From the cell containing the given text, extract its center point as (x, y) coordinate. 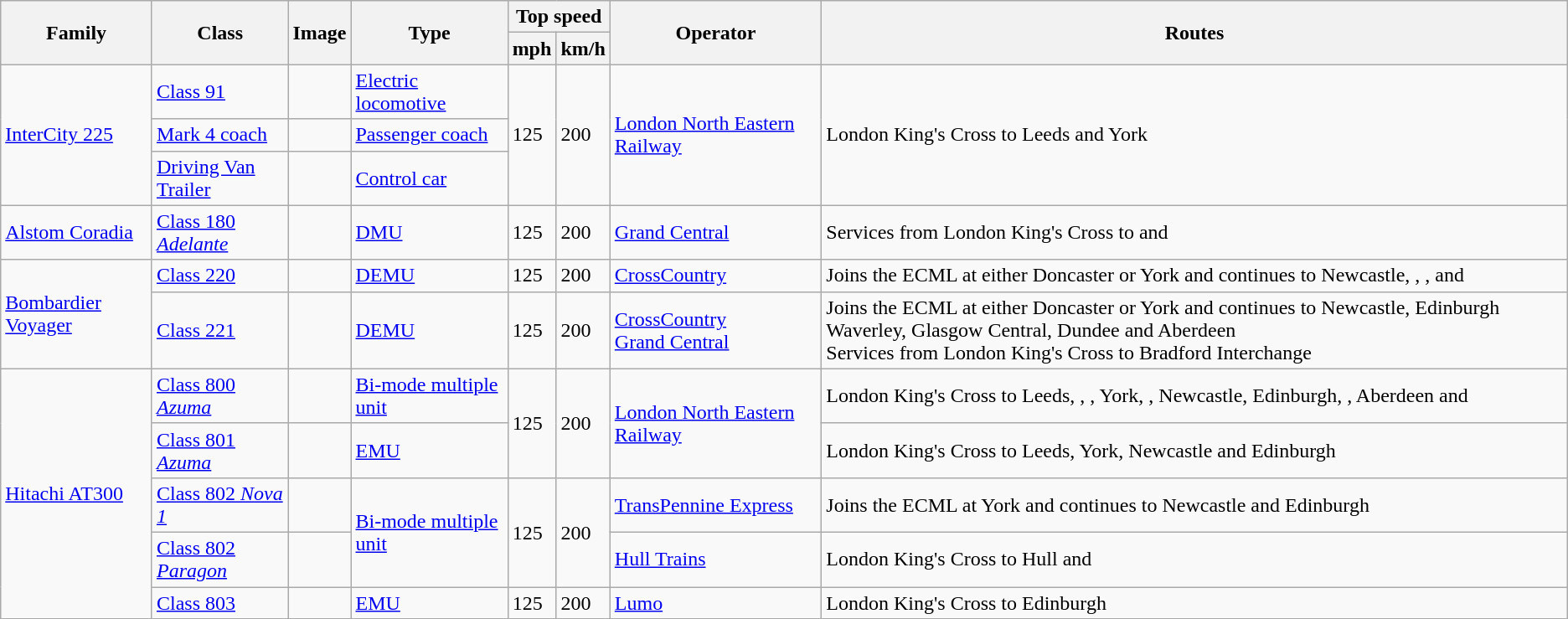
Class 801 Azuma (219, 451)
Hitachi AT300 (77, 493)
Mark 4 coach (219, 135)
Alstom Coradia (77, 233)
Driving Van Trailer (219, 178)
Routes (1194, 33)
Bombardier Voyager (77, 314)
Hull Trains (715, 560)
Grand Central (715, 233)
Electric locomotive (429, 92)
mph (532, 49)
Control car (429, 178)
Type (429, 33)
Joins the ECML at York and continues to Newcastle and Edinburgh (1194, 504)
DMU (429, 233)
CrossCountry (715, 276)
Operator (715, 33)
Class 802 Paragon (219, 560)
Class 221 (219, 330)
Lumo (715, 602)
Class 91 (219, 92)
Class 803 (219, 602)
Joins the ECML at either Doncaster or York and continues to Newcastle, , , and (1194, 276)
London King's Cross to Edinburgh (1194, 602)
InterCity 225 (77, 135)
London King's Cross to Leeds, , , York, , Newcastle, Edinburgh, , Aberdeen and (1194, 395)
Passenger coach (429, 135)
Services from London King's Cross to and (1194, 233)
Class 220 (219, 276)
London King's Cross to Leeds and York (1194, 135)
Family (77, 33)
London King's Cross to Hull and (1194, 560)
Class 180 Adelante (219, 233)
London King's Cross to Leeds, York, Newcastle and Edinburgh (1194, 451)
Image (320, 33)
Top speed (559, 17)
Class 802 Nova 1 (219, 504)
km/h (583, 49)
Class 800 Azuma (219, 395)
TransPennine Express (715, 504)
CrossCountryGrand Central (715, 330)
Class (219, 33)
